Find where the given text appears and provide that cell's center as (x, y) coordinate. 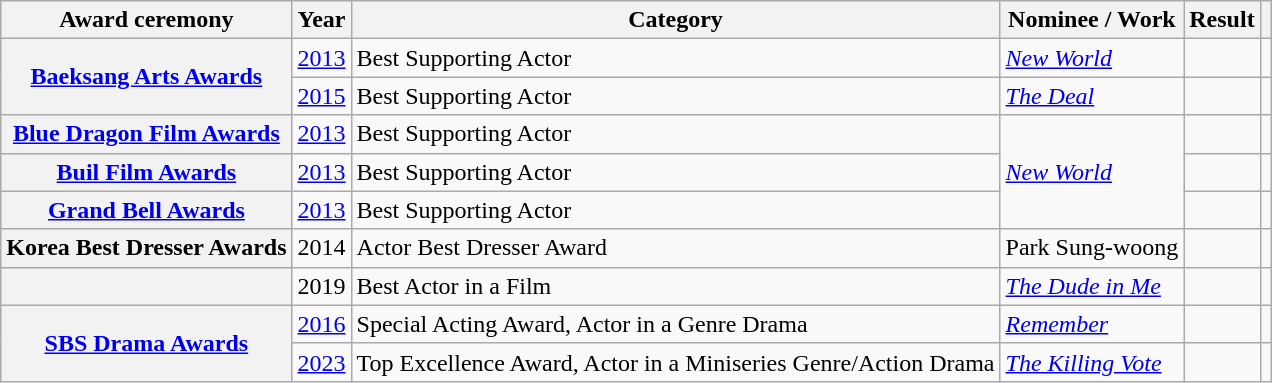
Buil Film Awards (146, 172)
Blue Dragon Film Awards (146, 134)
Category (676, 20)
Special Acting Award, Actor in a Genre Drama (676, 324)
SBS Drama Awards (146, 343)
2016 (322, 324)
Top Excellence Award, Actor in a Miniseries Genre/Action Drama (676, 362)
Actor Best Dresser Award (676, 248)
2015 (322, 96)
Result (1222, 20)
The Deal (1092, 96)
Nominee / Work (1092, 20)
Baeksang Arts Awards (146, 77)
Park Sung-woong (1092, 248)
Award ceremony (146, 20)
The Dude in Me (1092, 286)
Korea Best Dresser Awards (146, 248)
Year (322, 20)
2019 (322, 286)
Remember (1092, 324)
2014 (322, 248)
Best Actor in a Film (676, 286)
The Killing Vote (1092, 362)
Grand Bell Awards (146, 210)
2023 (322, 362)
